Identify which cell holds the provided text, then report its [x, y] central coordinate. 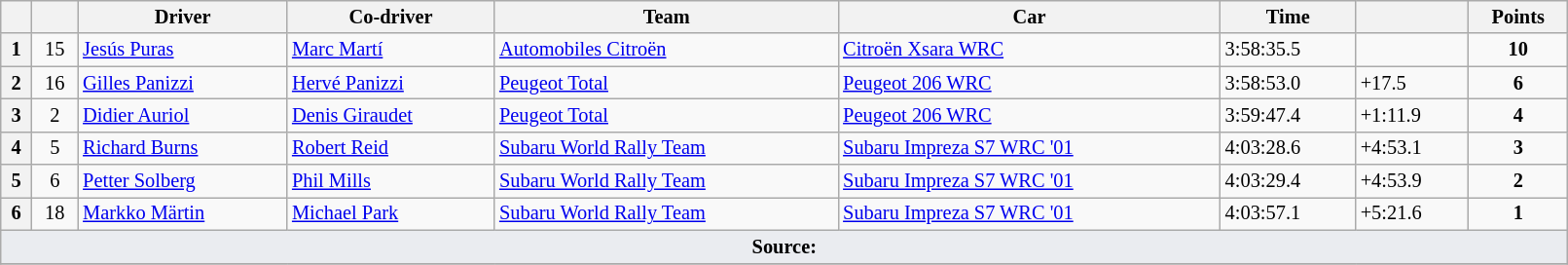
Gilles Panizzi [183, 83]
Team [666, 17]
Denis Giraudet [391, 115]
+4:53.1 [1412, 148]
Michael Park [391, 213]
Marc Martí [391, 50]
4:03:28.6 [1289, 148]
Markko Märtin [183, 213]
+17.5 [1412, 83]
16 [55, 83]
Richard Burns [183, 148]
10 [1518, 50]
3:58:35.5 [1289, 50]
15 [55, 50]
4:03:57.1 [1289, 213]
Phil Mills [391, 181]
+5:21.6 [1412, 213]
Citroën Xsara WRC [1029, 50]
Hervé Panizzi [391, 83]
Petter Solberg [183, 181]
Co-driver [391, 17]
Automobiles Citroën [666, 50]
Time [1289, 17]
Source: [784, 246]
Didier Auriol [183, 115]
+4:53.9 [1412, 181]
Car [1029, 17]
4:03:29.4 [1289, 181]
Points [1518, 17]
+1:11.9 [1412, 115]
3:59:47.4 [1289, 115]
Driver [183, 17]
Robert Reid [391, 148]
3:58:53.0 [1289, 83]
Jesús Puras [183, 50]
18 [55, 213]
